Search for the cell housing the specified text and yield its [x, y] center coordinate. 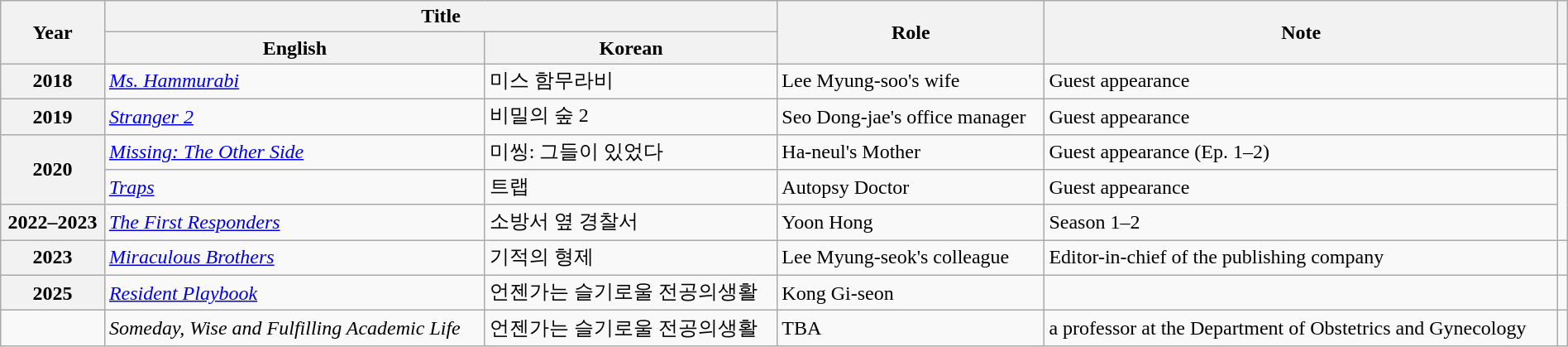
Guest appearance (Ep. 1–2) [1302, 152]
2022–2023 [53, 222]
Season 1–2 [1302, 222]
Kong Gi-seon [911, 293]
Missing: The Other Side [294, 152]
2020 [53, 169]
Ms. Hammurabi [294, 81]
미씽: 그들이 있었다 [631, 152]
Traps [294, 187]
소방서 옆 경찰서 [631, 222]
Someday, Wise and Fulfilling Academic Life [294, 328]
TBA [911, 328]
Editor-in-chief of the publishing company [1302, 258]
Lee Myung-soo's wife [911, 81]
Seo Dong-jae's office manager [911, 116]
a professor at the Department of Obstetrics and Gynecology [1302, 328]
Note [1302, 32]
기적의 형제 [631, 258]
2025 [53, 293]
English [294, 48]
트랩 [631, 187]
Yoon Hong [911, 222]
Role [911, 32]
Miraculous Brothers [294, 258]
Korean [631, 48]
Lee Myung-seok's colleague [911, 258]
Title [440, 17]
The First Responders [294, 222]
2018 [53, 81]
Resident Playbook [294, 293]
2023 [53, 258]
Autopsy Doctor [911, 187]
Year [53, 32]
미스 함무라비 [631, 81]
Ha-neul's Mother [911, 152]
비밀의 숲 2 [631, 116]
Stranger 2 [294, 116]
2019 [53, 116]
